Detect which cell encompasses the target text, then output its [x, y] center coordinate. 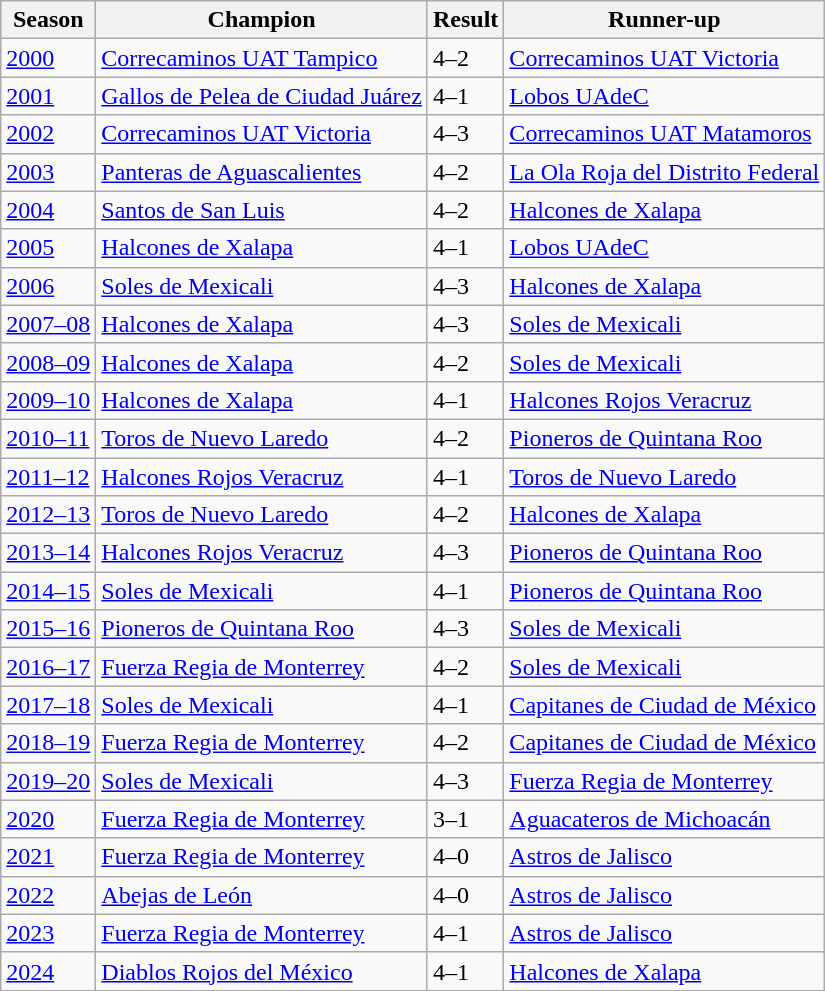
Diablos Rojos del México [262, 971]
2015–16 [48, 629]
2023 [48, 933]
2021 [48, 857]
Result [465, 20]
Runner-up [664, 20]
2002 [48, 134]
2008–09 [48, 362]
2020 [48, 819]
2001 [48, 96]
2004 [48, 210]
2005 [48, 248]
2011–12 [48, 477]
2006 [48, 286]
2016–17 [48, 667]
Gallos de Pelea de Ciudad Juárez [262, 96]
Panteras de Aguascalientes [262, 172]
2009–10 [48, 400]
La Ola Roja del Distrito Federal [664, 172]
Abejas de León [262, 895]
2000 [48, 58]
2018–19 [48, 743]
2024 [48, 971]
Season [48, 20]
Correcaminos UAT Tampico [262, 58]
2022 [48, 895]
Santos de San Luis [262, 210]
2003 [48, 172]
Aguacateros de Michoacán [664, 819]
Champion [262, 20]
2010–11 [48, 438]
2013–14 [48, 553]
2019–20 [48, 781]
2007–08 [48, 324]
2014–15 [48, 591]
2017–18 [48, 705]
Correcaminos UAT Matamoros [664, 134]
2012–13 [48, 515]
3–1 [465, 819]
